Detect which cell encompasses the target text, then output its [x, y] center coordinate. 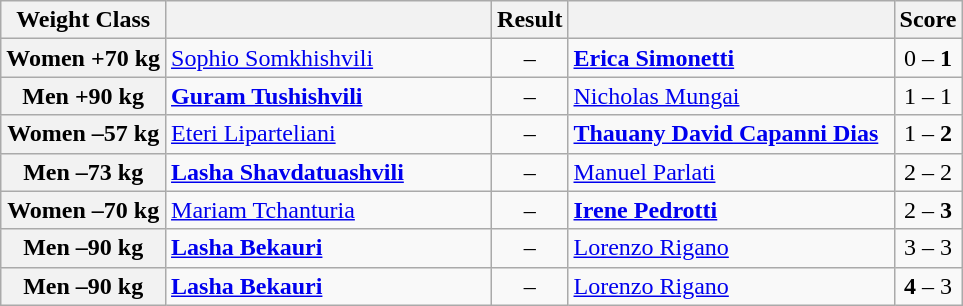
Guram Tushishvili [329, 96]
0 – 1 [928, 58]
Women –70 kg [84, 210]
Nicholas Mungai [731, 96]
Score [928, 20]
Women –57 kg [84, 134]
Irene Pedrotti [731, 210]
Thauany David Capanni Dias [731, 134]
4 – 3 [928, 286]
2 – 2 [928, 172]
Result [530, 20]
Weight Class [84, 20]
1 – 2 [928, 134]
2 – 3 [928, 210]
Erica Simonetti [731, 58]
Mariam Tchanturia [329, 210]
Manuel Parlati [731, 172]
Women +70 kg [84, 58]
Eteri Liparteliani [329, 134]
Lasha Shavdatuashvili [329, 172]
3 – 3 [928, 248]
Men +90 kg [84, 96]
1 – 1 [928, 96]
Men –73 kg [84, 172]
Sophio Somkhishvili [329, 58]
